Provide the (x, y) coordinate of the cell's center where the given text is located.  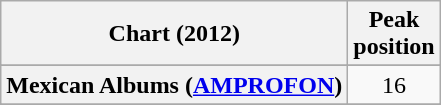
Peakposition (394, 34)
Chart (2012) (174, 34)
16 (394, 85)
Mexican Albums (AMPROFON) (174, 85)
